Output the [X, Y] coordinate of the center of the cell containing the given text.  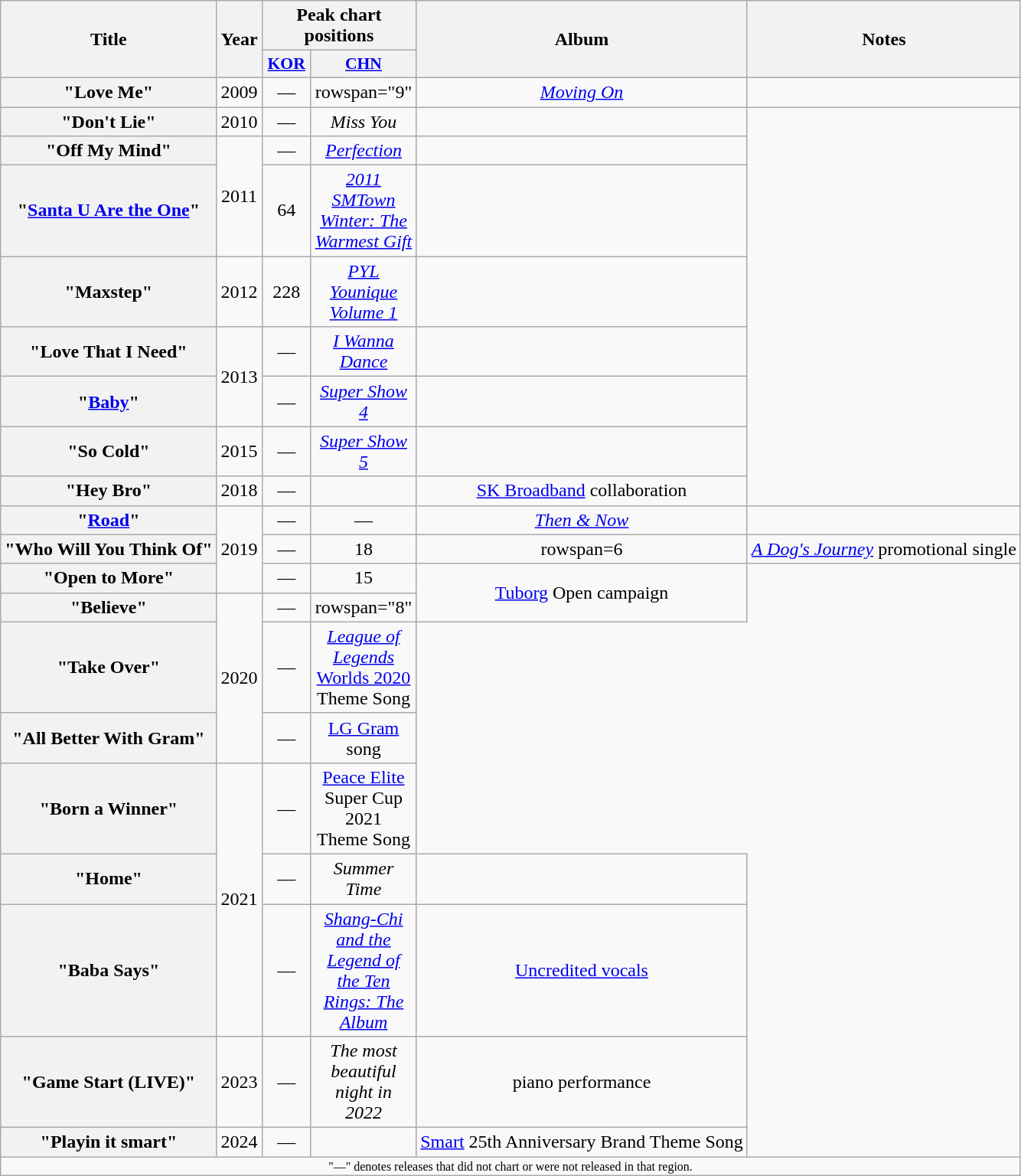
2013 [239, 377]
64 [286, 211]
"Believe" [109, 607]
2015 [239, 452]
rowspan="8" [364, 607]
"Open to More" [109, 578]
"Road" [109, 520]
2018 [239, 491]
"Home" [109, 879]
2010 [239, 122]
"Who Will You Think Of" [109, 549]
"Game Start (LIVE)" [109, 1083]
League of Legends Worlds 2020Theme Song [364, 668]
"Take Over" [109, 668]
A Dog's Journey promotional single [883, 549]
2023 [239, 1083]
"Baby" [109, 401]
"So Cold" [109, 452]
2012 [239, 292]
The most beautiful night in 2022 [364, 1083]
Uncredited vocals [582, 969]
rowspan="9" [364, 92]
"Love Me" [109, 92]
"Playin it smart" [109, 1142]
Title [109, 40]
Super Show 4 [364, 401]
2019 [239, 549]
Miss You [364, 122]
Super Show 5 [364, 452]
KOR [286, 64]
Album [582, 40]
LG Gram song [364, 738]
Peace Elite Super Cup 2021Theme Song [364, 808]
I Wanna Dance [364, 352]
2021 [239, 899]
228 [286, 292]
Smart 25th Anniversary Brand Theme Song [582, 1142]
"Hey Bro" [109, 491]
Shang-Chi and the Legend ofthe Ten Rings: The Album [364, 969]
2020 [239, 678]
"Off My Mind" [109, 151]
2024 [239, 1142]
Then & Now [582, 520]
"Born a Winner" [109, 808]
2009 [239, 92]
Moving On [582, 92]
PYL Younique Volume 1 [364, 292]
"Santa U Are the One" [109, 211]
"Maxstep" [109, 292]
"Don't Lie" [109, 122]
Year [239, 40]
Peak chart positions [339, 26]
Perfection [364, 151]
15 [364, 578]
"Baba Says" [109, 969]
2011 SMTownWinter: The Warmest Gift [364, 211]
"Love That I Need" [109, 352]
rowspan=6 [582, 549]
2011 [239, 196]
"—" denotes releases that did not chart or were not released in that region. [511, 1166]
"All Better With Gram" [109, 738]
Summer Time [364, 879]
piano performance [582, 1083]
Notes [883, 40]
Tuborg Open campaign [582, 593]
18 [364, 549]
CHN [364, 64]
SK Broadband collaboration [582, 491]
